Locate the cell with the specified text and output its [X, Y] center coordinate. 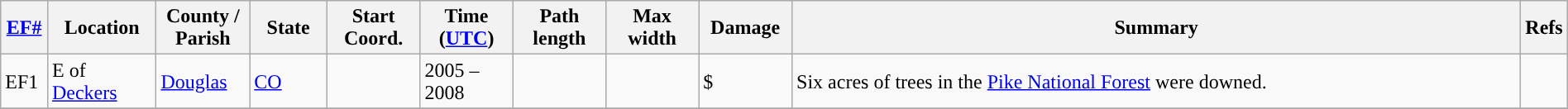
Time (UTC) [466, 28]
Max width [653, 28]
State [289, 28]
Location [102, 28]
Refs [1545, 28]
$ [746, 81]
Damage [746, 28]
CO [289, 81]
2005 – 2008 [466, 81]
Douglas [203, 81]
Summary [1156, 28]
E of Deckers [102, 81]
EF1 [25, 81]
EF# [25, 28]
Start Coord. [374, 28]
Six acres of trees in the Pike National Forest were downed. [1156, 81]
County / Parish [203, 28]
Path length [559, 28]
